Locate the cell with the specified text and output its (X, Y) center coordinate. 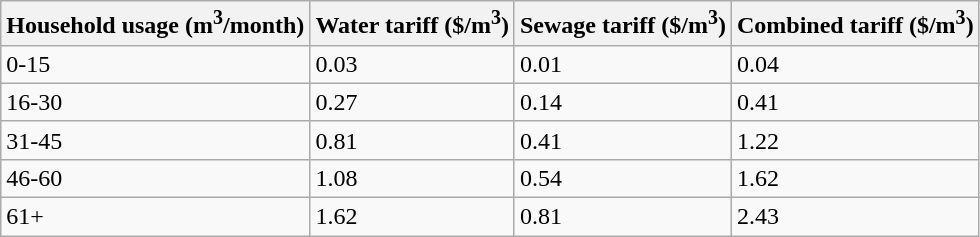
1.22 (855, 140)
Sewage tariff ($/m3) (622, 24)
46-60 (156, 178)
Water tariff ($/m3) (412, 24)
0.01 (622, 64)
0.04 (855, 64)
0-15 (156, 64)
0.14 (622, 102)
61+ (156, 217)
16-30 (156, 102)
2.43 (855, 217)
0.27 (412, 102)
0.54 (622, 178)
Combined tariff ($/m3) (855, 24)
Household usage (m3/month) (156, 24)
1.08 (412, 178)
0.03 (412, 64)
31-45 (156, 140)
